Search for the cell housing the specified text and yield its (x, y) center coordinate. 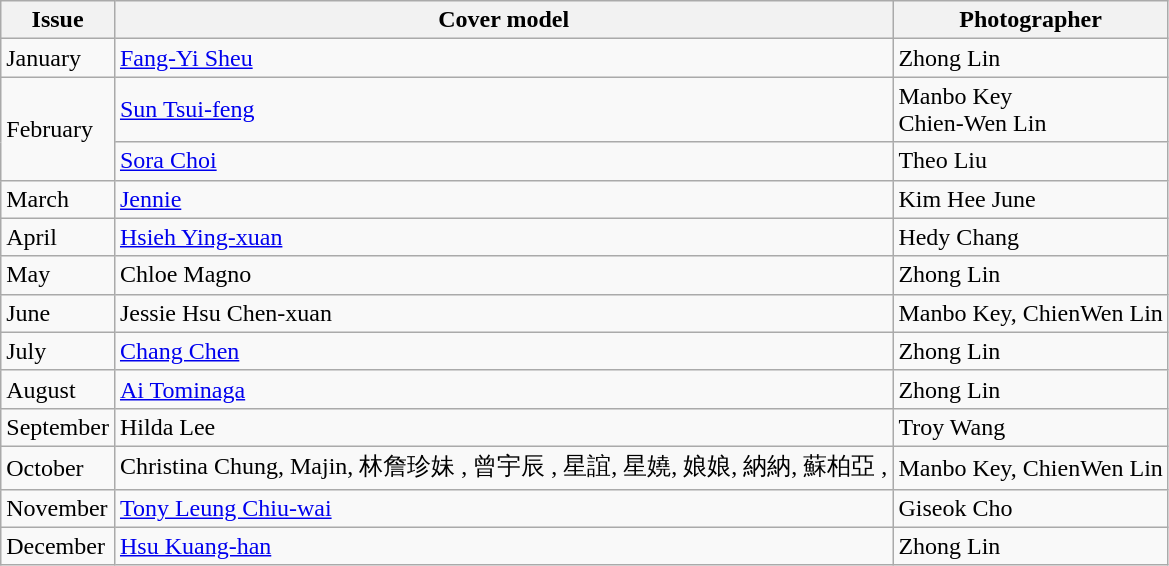
Theo Liu (1031, 161)
Troy Wang (1031, 427)
February (58, 128)
August (58, 389)
November (58, 508)
Cover model (503, 20)
Chang Chen (503, 351)
Issue (58, 20)
Sora Choi (503, 161)
Manbo Key Chien-Wen Lin (1031, 110)
Kim Hee June (1031, 199)
October (58, 468)
Chloe Magno (503, 275)
Jennie (503, 199)
Tony Leung Chiu-wai (503, 508)
Hsieh Ying-xuan (503, 237)
April (58, 237)
Hilda Lee (503, 427)
Sun Tsui-feng (503, 110)
May (58, 275)
January (58, 58)
Photographer (1031, 20)
Fang-Yi Sheu (503, 58)
September (58, 427)
December (58, 546)
Jessie Hsu Chen-xuan (503, 313)
July (58, 351)
June (58, 313)
Ai Tominaga (503, 389)
March (58, 199)
Hsu Kuang-han (503, 546)
Hedy Chang (1031, 237)
Giseok Cho (1031, 508)
Christina Chung, Majin, 林詹珍妹 , 曾宇辰 , 星誼, 星嬈, 娘娘, 納納, 蘇柏亞 , (503, 468)
